Identify which cell holds the provided text, then report its (x, y) central coordinate. 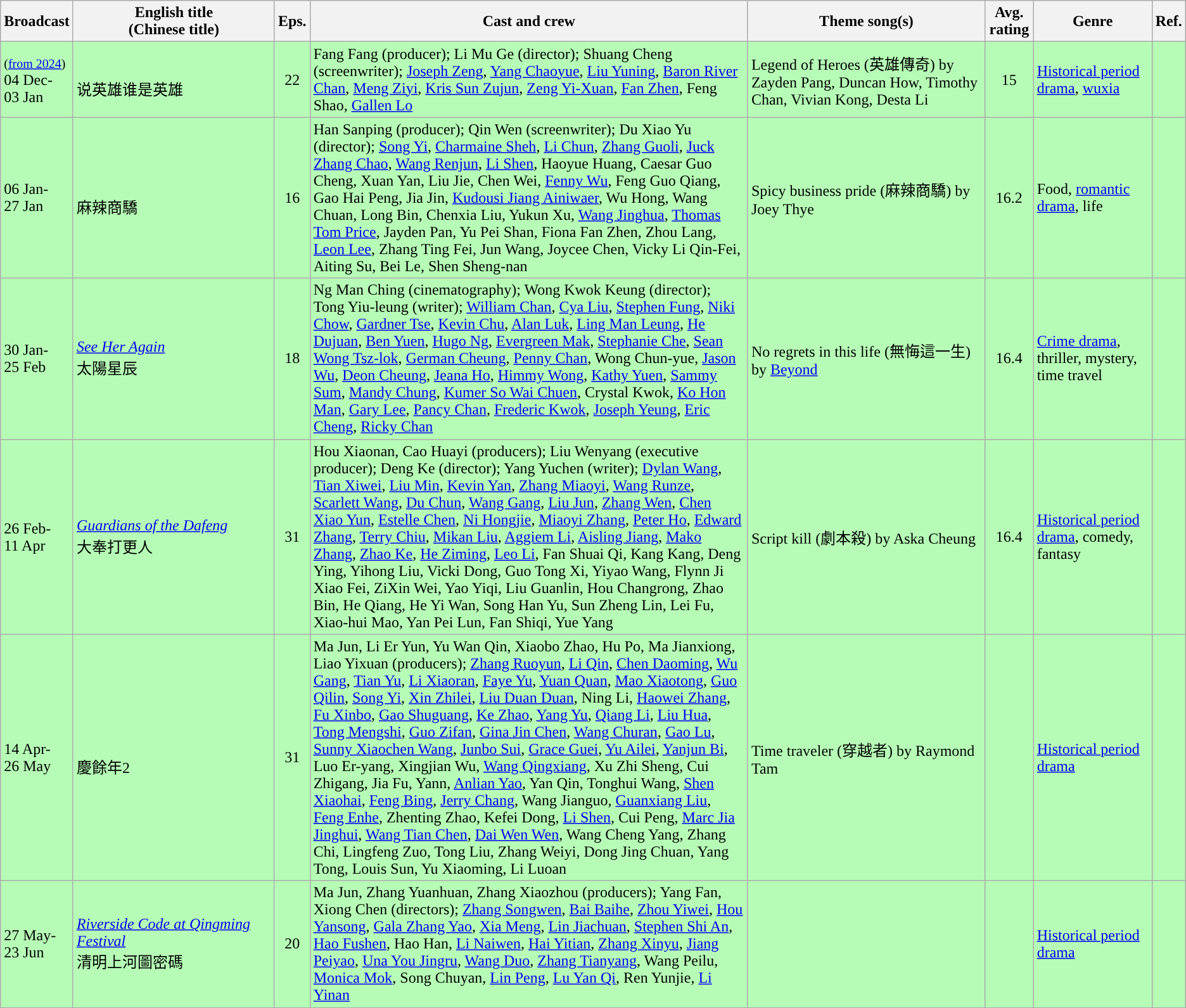
说英雄谁是英雄 (174, 80)
(from 2024) 04 Dec-03 Jan (37, 80)
15 (1009, 80)
16.2 (1009, 198)
Genre (1092, 22)
Food, romantic drama, life (1092, 198)
Eps. (292, 22)
16 (292, 198)
Time traveler (穿越者) by Raymond Tam (866, 758)
Broadcast (37, 22)
14 Apr-26 May (37, 758)
Historical period drama, comedy, fantasy (1092, 537)
No regrets in this life (無悔這一生) by Beyond (866, 359)
See Her Again 太陽星辰 (174, 359)
Legend of Heroes (英雄傳奇) by Zayden Pang, Duncan How, Timothy Chan, Vivian Kong, Desta Li (866, 80)
Ref. (1168, 22)
Spicy business pride (麻辣商驕) by Joey Thye (866, 198)
English title (Chinese title) (174, 22)
Historical period drama, wuxia (1092, 80)
30 Jan-25 Feb (37, 359)
麻辣商驕 (174, 198)
06 Jan-27 Jan (37, 198)
Theme song(s) (866, 22)
26 Feb-11 Apr (37, 537)
20 (292, 944)
Riverside Code at Qingming Festival 清明上河圖密碼 (174, 944)
慶餘年2 (174, 758)
Script kill (劇本殺) by Aska Cheung (866, 537)
18 (292, 359)
Cast and crew (528, 22)
27 May-23 Jun (37, 944)
Guardians of the Dafeng 大奉打更人 (174, 537)
Crime drama, thriller, mystery, time travel (1092, 359)
Avg. rating (1009, 22)
22 (292, 80)
